Find where the given text appears and provide that cell's center as [x, y] coordinate. 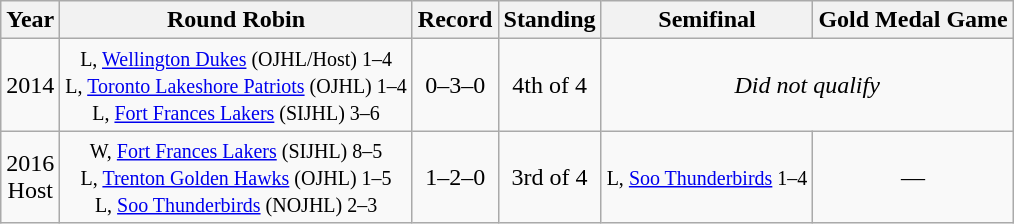
2016 Host [30, 177]
Record [455, 20]
Year [30, 20]
1–2–0 [455, 177]
Gold Medal Game [913, 20]
L, Wellington Dukes (OJHL/Host) 1–4L, Toronto Lakeshore Patriots (OJHL) 1–4L, Fort Frances Lakers (SIJHL) 3–6 [236, 85]
Did not qualify [807, 85]
W, Fort Frances Lakers (SIJHL) 8–5L, Trenton Golden Hawks (OJHL) 1–5L, Soo Thunderbirds (NOJHL) 2–3 [236, 177]
2014 [30, 85]
— [913, 177]
Round Robin [236, 20]
L, Soo Thunderbirds 1–4 [707, 177]
Standing [550, 20]
3rd of 4 [550, 177]
4th of 4 [550, 85]
0–3–0 [455, 85]
Semifinal [707, 20]
